Return (X, Y) of the center of cell containing provided text 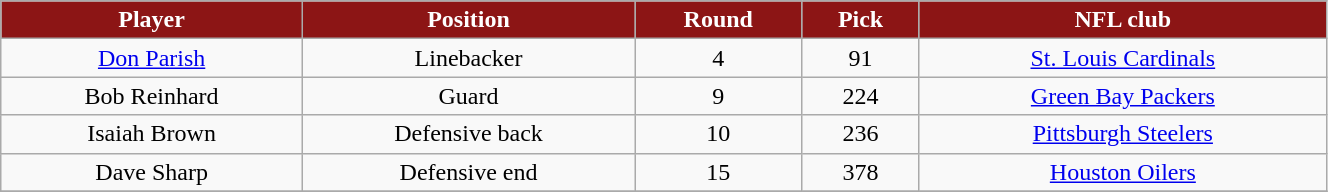
236 (860, 134)
Don Parish (152, 58)
Bob Reinhard (152, 96)
Defensive back (468, 134)
Pittsburgh Steelers (1122, 134)
NFL club (1122, 20)
Round (718, 20)
Houston Oilers (1122, 172)
Pick (860, 20)
15 (718, 172)
10 (718, 134)
Position (468, 20)
St. Louis Cardinals (1122, 58)
4 (718, 58)
Isaiah Brown (152, 134)
Guard (468, 96)
Defensive end (468, 172)
9 (718, 96)
Player (152, 20)
91 (860, 58)
Dave Sharp (152, 172)
Linebacker (468, 58)
224 (860, 96)
378 (860, 172)
Green Bay Packers (1122, 96)
